Provide the (x, y) coordinate of the cell's center where the given text is located.  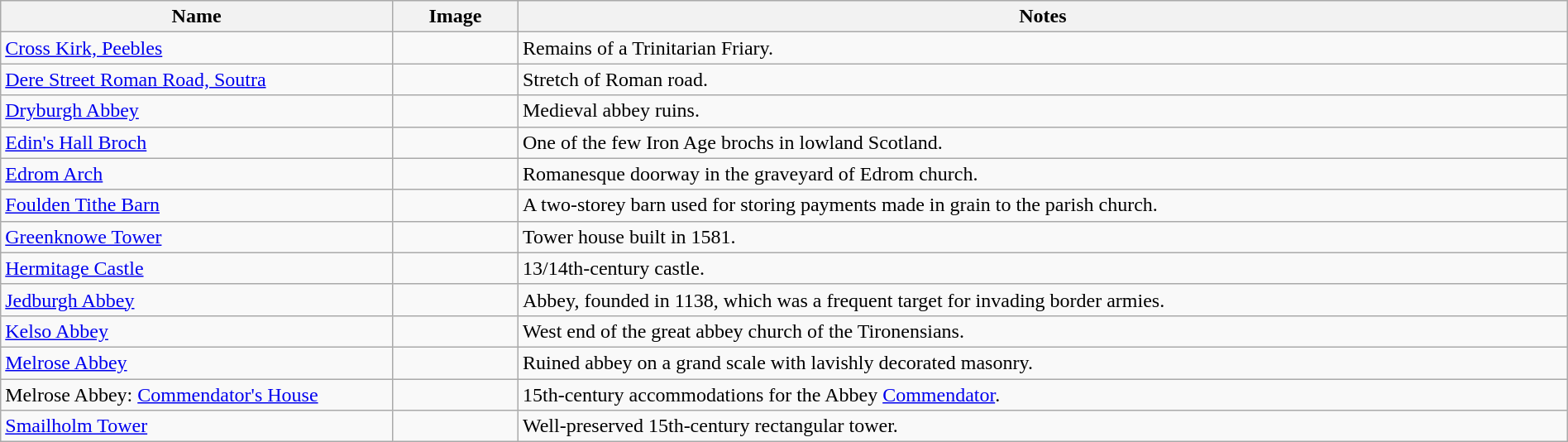
Dere Street Roman Road, Soutra (197, 79)
West end of the great abbey church of the Tironensians. (1042, 331)
Name (197, 17)
Melrose Abbey: Commendator's House (197, 395)
Stretch of Roman road. (1042, 79)
Image (455, 17)
One of the few Iron Age brochs in lowland Scotland. (1042, 142)
Kelso Abbey (197, 331)
Well-preserved 15th-century rectangular tower. (1042, 426)
Cross Kirk, Peebles (197, 48)
Remains of a Trinitarian Friary. (1042, 48)
Abbey, founded in 1138, which was a frequent target for invading border armies. (1042, 300)
Greenknowe Tower (197, 237)
Medieval abbey ruins. (1042, 111)
Edin's Hall Broch (197, 142)
A two-storey barn used for storing payments made in grain to the parish church. (1042, 205)
Melrose Abbey (197, 363)
Ruined abbey on a grand scale with lavishly decorated masonry. (1042, 363)
Tower house built in 1581. (1042, 237)
Romanesque doorway in the graveyard of Edrom church. (1042, 174)
Notes (1042, 17)
Dryburgh Abbey (197, 111)
Jedburgh Abbey (197, 300)
Smailholm Tower (197, 426)
Foulden Tithe Barn (197, 205)
13/14th-century castle. (1042, 268)
Hermitage Castle (197, 268)
Edrom Arch (197, 174)
15th-century accommodations for the Abbey Commendator. (1042, 395)
